Extract the (X, Y) coordinate from the center of the cell holding the provided text.  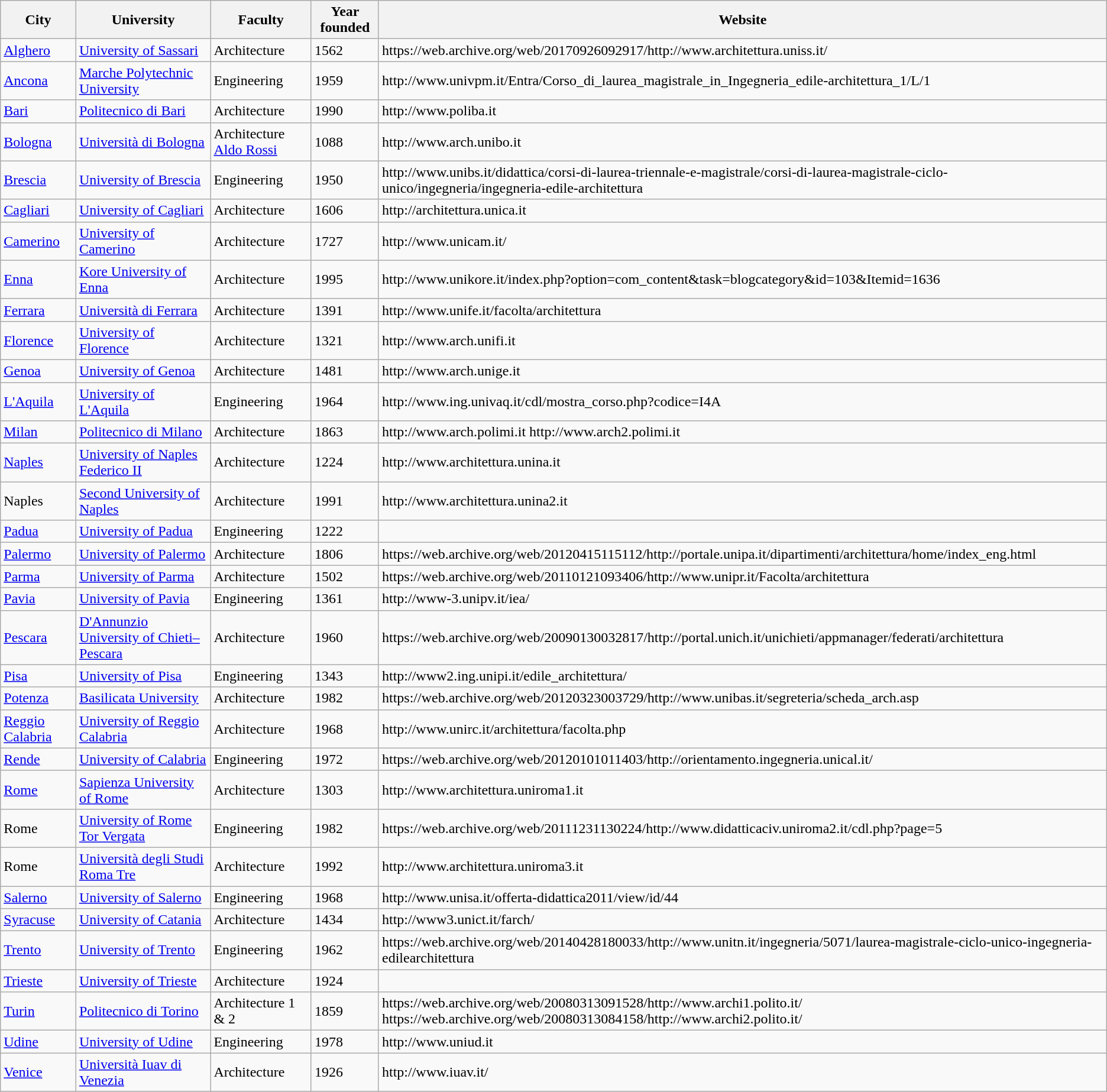
University (143, 20)
http://www.iuav.it/ (743, 1072)
Syracuse (38, 920)
University of Udine (143, 1042)
University of Pisa (143, 676)
University of Trieste (143, 981)
http://www.unicam.it/ (743, 241)
City (38, 20)
Venice (38, 1072)
University of Reggio Calabria (143, 728)
Alghero (38, 50)
University of Padua (143, 532)
Florence (38, 341)
Year founded (345, 20)
http://www.architettura.uniroma1.it (743, 790)
Università Iuav di Venezia (143, 1072)
http://www.arch.unifi.it (743, 341)
Architecture 1 & 2 (261, 1011)
http://www.unisa.it/offerta-didattica2011/view/id/44 (743, 897)
Politecnico di Milano (143, 432)
University of Genoa (143, 371)
University of Brescia (143, 180)
Kore University of Enna (143, 279)
Brescia (38, 180)
http://www-3.unipv.it/iea/ (743, 599)
1361 (345, 599)
https://web.archive.org/web/20090130032817/http://portal.unich.it/unichieti/appmanager/federati/architettura (743, 637)
1391 (345, 310)
Ferrara (38, 310)
D'Annunzio University of Chieti–Pescara (143, 637)
Sapienza University of Rome (143, 790)
Enna (38, 279)
Website (743, 20)
http://www.ing.univaq.it/cdl/mostra_corso.php?codice=I4A (743, 401)
Udine (38, 1042)
http://www.arch.unibo.it (743, 142)
Palermo (38, 554)
1727 (345, 241)
1434 (345, 920)
1859 (345, 1011)
https://web.archive.org/web/20120323003729/http://www.unibas.it/segreteria/scheda_arch.asp (743, 698)
1992 (345, 867)
University of Calabria (143, 759)
http://www3.unict.it/farch/ (743, 920)
1224 (345, 462)
Parma (38, 576)
University of Rome Tor Vergata (143, 828)
http://www.unikore.it/index.php?option=com_content&task=blogcategory&id=103&Itemid=1636 (743, 279)
Ancona (38, 80)
Milan (38, 432)
1995 (345, 279)
1991 (345, 501)
http://www.univpm.it/Entra/Corso_di_laurea_magistrale_in_Ingegneria_edile-architettura_1/L/1 (743, 80)
Potenza (38, 698)
Pavia (38, 599)
University of Cagliari (143, 210)
University of Catania (143, 920)
1481 (345, 371)
1321 (345, 341)
Bologna (38, 142)
https://web.archive.org/web/20170926092917/http://www.architettura.uniss.it/ (743, 50)
Second University of Naples (143, 501)
http://www.architettura.unina.it (743, 462)
Bari (38, 111)
1960 (345, 637)
http://www.unife.it/facolta/architettura (743, 310)
1806 (345, 554)
http://www.unibs.it/didattica/corsi-di-laurea-triennale-e-magistrale/corsi-di-laurea-magistrale-ciclo-unico/ingegneria/ingegneria-edile-architettura (743, 180)
http://www.arch.unige.it (743, 371)
University of Naples Federico II (143, 462)
1978 (345, 1042)
University of Trento (143, 951)
1303 (345, 790)
1964 (345, 401)
https://web.archive.org/web/20120101011403/http://orientamento.ingegneria.unical.it/ (743, 759)
University of Pavia (143, 599)
Camerino (38, 241)
Trieste (38, 981)
Faculty (261, 20)
1972 (345, 759)
University of Sassari (143, 50)
1562 (345, 50)
Politecnico di Bari (143, 111)
1343 (345, 676)
Genoa (38, 371)
1990 (345, 111)
L'Aquila (38, 401)
https://web.archive.org/web/20110121093406/http://www.unipr.it/Facolta/architettura (743, 576)
University of Florence (143, 341)
University of Camerino (143, 241)
1926 (345, 1072)
http://architettura.unica.it (743, 210)
https://web.archive.org/web/20111231130224/http://www.didatticaciv.uniroma2.it/cdl.php?page=5 (743, 828)
1950 (345, 180)
http://www2.ing.unipi.it/edile_architettura/ (743, 676)
Marche Polytechnic University (143, 80)
http://www.poliba.it (743, 111)
Trento (38, 951)
University of L'Aquila (143, 401)
http://www.uniud.it (743, 1042)
Pescara (38, 637)
http://www.architettura.unina2.it (743, 501)
Politecnico di Torino (143, 1011)
1962 (345, 951)
http://www.arch.polimi.it http://www.arch2.polimi.it (743, 432)
1606 (345, 210)
1222 (345, 532)
Università degli Studi Roma Tre (143, 867)
Reggio Calabria (38, 728)
1502 (345, 576)
University of Parma (143, 576)
University of Salerno (143, 897)
Università di Ferrara (143, 310)
University of Palermo (143, 554)
Cagliari (38, 210)
1863 (345, 432)
1959 (345, 80)
https://web.archive.org/web/20080313091528/http://www.archi1.polito.it/ https://web.archive.org/web/20080313084158/http://www.archi2.polito.it/ (743, 1011)
1924 (345, 981)
1088 (345, 142)
Padua (38, 532)
http://www.architettura.uniroma3.it (743, 867)
Salerno (38, 897)
Rende (38, 759)
Università di Bologna (143, 142)
Turin (38, 1011)
Architecture Aldo Rossi (261, 142)
http://www.unirc.it/architettura/facolta.php (743, 728)
https://web.archive.org/web/20120415115112/http://portale.unipa.it/dipartimenti/architettura/home/index_eng.html (743, 554)
Basilicata University (143, 698)
https://web.archive.org/web/20140428180033/http://www.unitn.it/ingegneria/5071/laurea-magistrale-ciclo-unico-ingegneria-edilearchitettura (743, 951)
Pisa (38, 676)
